Determine the (X, Y) coordinate at the center of the cell enclosing the given text.  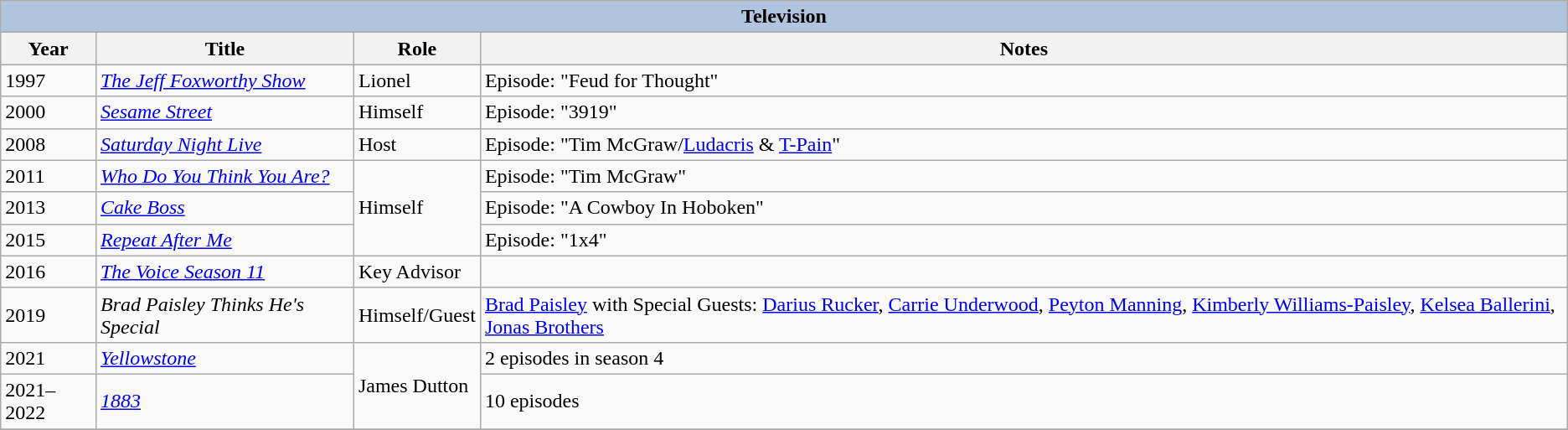
Role (417, 49)
Repeat After Me (224, 240)
Television (784, 17)
Episode: "Tim McGraw" (1024, 176)
2008 (49, 144)
2019 (49, 315)
Year (49, 49)
Brad Paisley Thinks He's Special (224, 315)
Host (417, 144)
The Jeff Foxworthy Show (224, 80)
Title (224, 49)
James Dutton (417, 386)
Episode: "1x4" (1024, 240)
Key Advisor (417, 272)
2016 (49, 272)
Saturday Night Live (224, 144)
Notes (1024, 49)
2 episodes in season 4 (1024, 358)
10 episodes (1024, 401)
2015 (49, 240)
2021 (49, 358)
Yellowstone (224, 358)
Episode: "Feud for Thought" (1024, 80)
2013 (49, 208)
1997 (49, 80)
Sesame Street (224, 112)
1883 (224, 401)
Episode: "3919" (1024, 112)
2021–2022 (49, 401)
2011 (49, 176)
Episode: "A Cowboy In Hoboken" (1024, 208)
Who Do You Think You Are? (224, 176)
Lionel (417, 80)
Episode: "Tim McGraw/Ludacris & T-Pain" (1024, 144)
2000 (49, 112)
Cake Boss (224, 208)
The Voice Season 11 (224, 272)
Himself/Guest (417, 315)
Brad Paisley with Special Guests: Darius Rucker, Carrie Underwood, Peyton Manning, Kimberly Williams-Paisley, Kelsea Ballerini, Jonas Brothers (1024, 315)
